Scan for the cell matching the given text and deliver its (X, Y) coordinate at center. 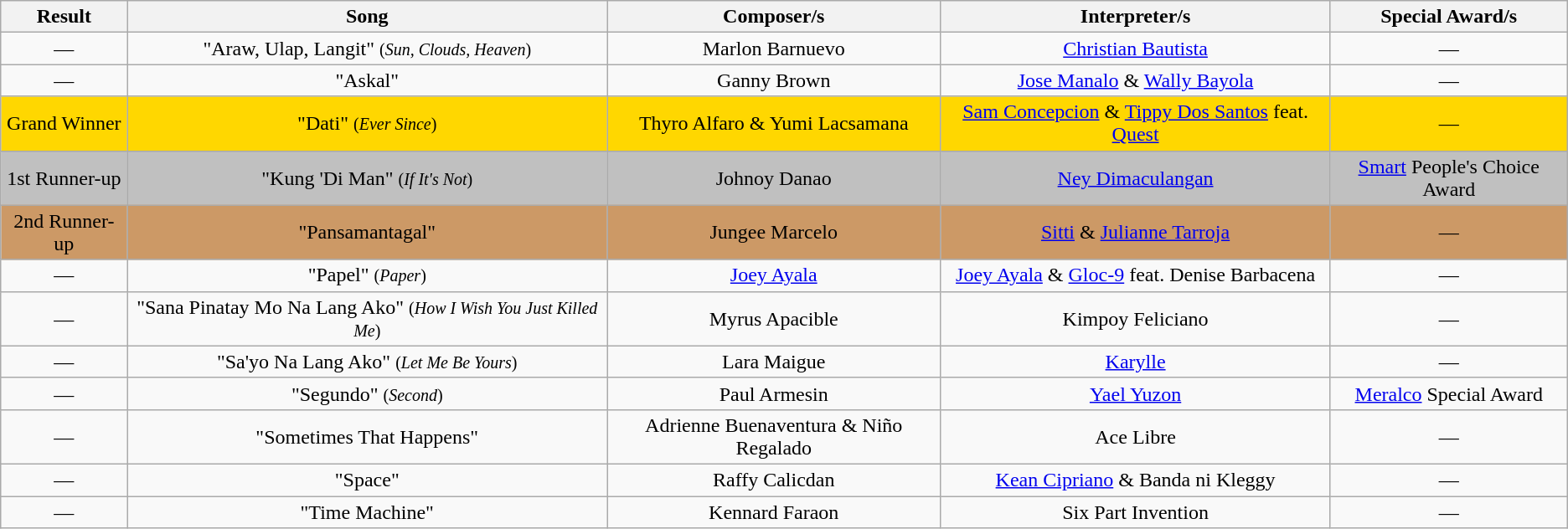
Myrus Apacible (774, 318)
Song (367, 17)
"Pansamantagal" (367, 233)
Grand Winner (64, 124)
Meralco Special Award (1449, 393)
Adrienne Buenaventura & Niño Regalado (774, 437)
Paul Armesin (774, 393)
"Papel" (Paper) (367, 275)
Interpreter/s (1136, 17)
Joey Ayala (774, 275)
"Kung 'Di Man" (If It's Not) (367, 177)
"Time Machine" (367, 511)
Smart People's Choice Award (1449, 177)
Johnoy Danao (774, 177)
Thyro Alfaro & Yumi Lacsamana (774, 124)
"Askal" (367, 80)
Six Part Invention (1136, 511)
Sitti & Julianne Tarroja (1136, 233)
Ney Dimaculangan (1136, 177)
1st Runner-up (64, 177)
"Segundo" (Second) (367, 393)
"Araw, Ulap, Langit" (Sun, Clouds, Heaven) (367, 49)
"Space" (367, 480)
Yael Yuzon (1136, 393)
Ganny Brown (774, 80)
Sam Concepcion & Tippy Dos Santos feat. Quest (1136, 124)
2nd Runner-up (64, 233)
Christian Bautista (1136, 49)
Kennard Faraon (774, 511)
Marlon Barnuevo (774, 49)
Joey Ayala & Gloc-9 feat. Denise Barbacena (1136, 275)
Special Award/s (1449, 17)
Raffy Calicdan (774, 480)
"Sa'yo Na Lang Ako" (Let Me Be Yours) (367, 362)
Ace Libre (1136, 437)
Jose Manalo & Wally Bayola (1136, 80)
Kimpoy Feliciano (1136, 318)
Composer/s (774, 17)
"Sana Pinatay Mo Na Lang Ako" (How I Wish You Just Killed Me) (367, 318)
Karylle (1136, 362)
"Sometimes That Happens" (367, 437)
Result (64, 17)
Lara Maigue (774, 362)
"Dati" (Ever Since) (367, 124)
Jungee Marcelo (774, 233)
Kean Cipriano & Banda ni Kleggy (1136, 480)
